Extract the (x, y) coordinate from the center of the cell holding the provided text.  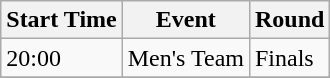
20:00 (62, 58)
Round (289, 20)
Event (186, 20)
Finals (289, 58)
Start Time (62, 20)
Men's Team (186, 58)
